Locate the cell with the specified text and output its (x, y) center coordinate. 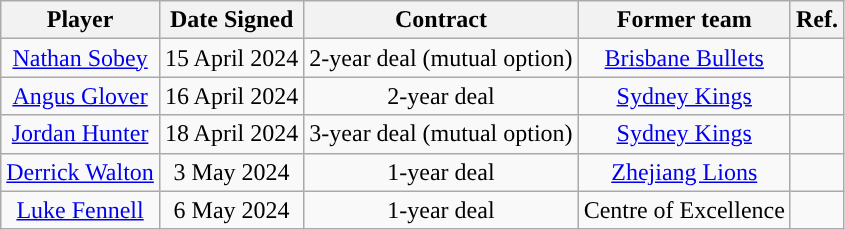
Former team (684, 20)
Contract (441, 20)
3 May 2024 (231, 172)
Date Signed (231, 20)
Luke Fennell (80, 210)
3-year deal (mutual option) (441, 134)
15 April 2024 (231, 58)
Brisbane Bullets (684, 58)
Player (80, 20)
Derrick Walton (80, 172)
Nathan Sobey (80, 58)
6 May 2024 (231, 210)
Centre of Excellence (684, 210)
2-year deal (441, 96)
Jordan Hunter (80, 134)
Zhejiang Lions (684, 172)
2-year deal (mutual option) (441, 58)
18 April 2024 (231, 134)
16 April 2024 (231, 96)
Ref. (816, 20)
Angus Glover (80, 96)
